Detect which cell encompasses the target text, then output its (X, Y) center coordinate. 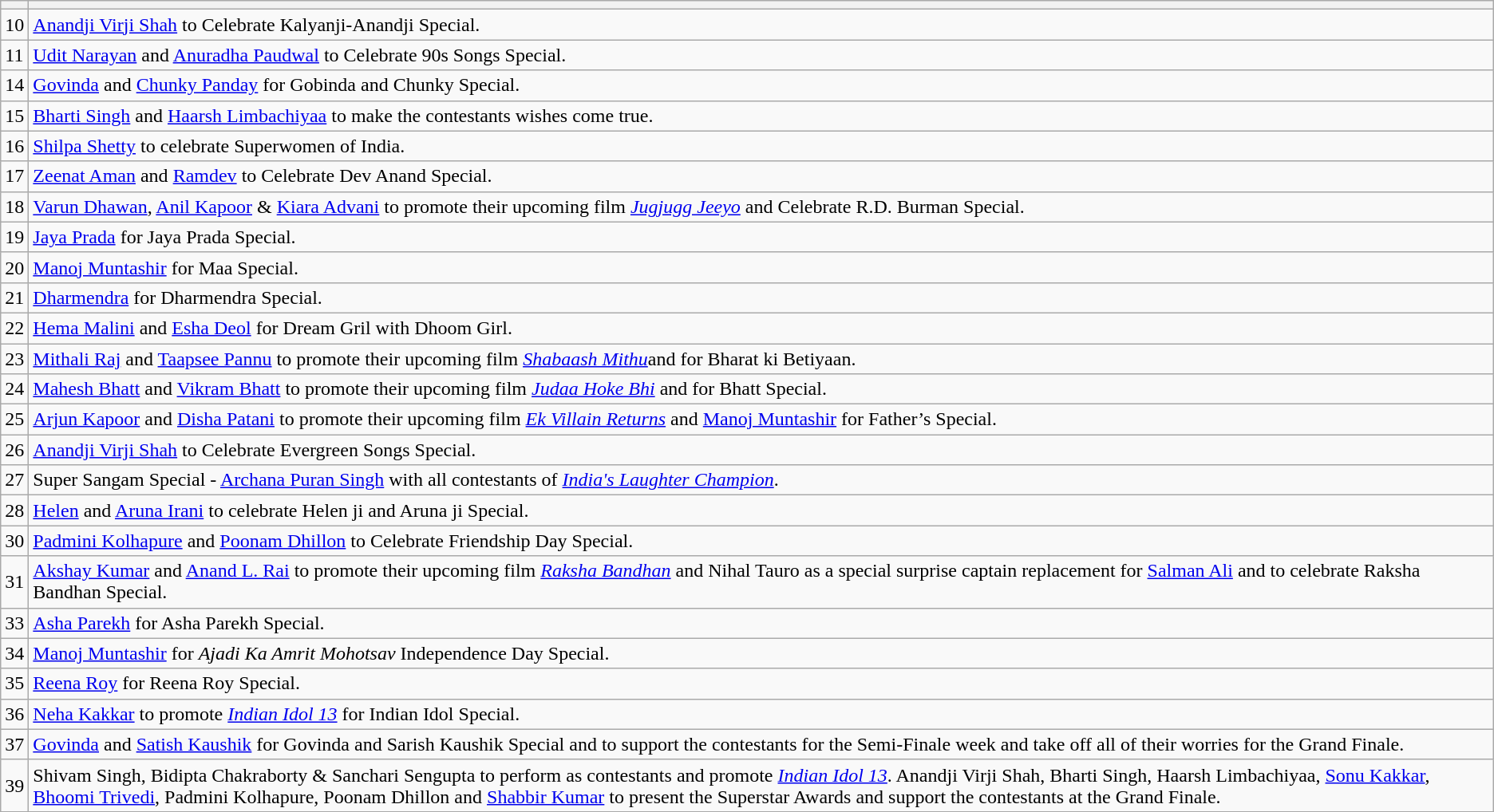
14 (14, 85)
25 (14, 420)
24 (14, 389)
Jaya Prada for Jaya Prada Special. (761, 237)
Govinda and Chunky Panday for Gobinda and Chunky Special. (761, 85)
34 (14, 653)
Manoj Muntashir for Ajadi Ka Amrit Mohotsav Independence Day Special. (761, 653)
11 (14, 55)
Arjun Kapoor and Disha Patani to promote their upcoming film Ek Villain Returns and Manoj Muntashir for Father’s Special. (761, 420)
Helen and Aruna Irani to celebrate Helen ji and Aruna ji Special. (761, 510)
Manoj Muntashir for Maa Special. (761, 267)
33 (14, 623)
Neha Kakkar to promote Indian Idol 13 for Indian Idol Special. (761, 714)
39 (14, 785)
Super Sangam Special - Archana Puran Singh with all contestants of India's Laughter Champion. (761, 480)
18 (14, 207)
10 (14, 25)
Reena Roy for Reena Roy Special. (761, 684)
21 (14, 298)
20 (14, 267)
Dharmendra for Dharmendra Special. (761, 298)
19 (14, 237)
15 (14, 116)
Mahesh Bhatt and Vikram Bhatt to promote their upcoming film Judaa Hoke Bhi and for Bhatt Special. (761, 389)
Bharti Singh and Haarsh Limbachiyaa to make the contestants wishes come true. (761, 116)
Shilpa Shetty to celebrate Superwomen of India. (761, 146)
Zeenat Aman and Ramdev to Celebrate Dev Anand Special. (761, 176)
37 (14, 744)
Anandji Virji Shah to Celebrate Evergreen Songs Special. (761, 450)
Padmini Kolhapure and Poonam Dhillon to Celebrate Friendship Day Special. (761, 541)
23 (14, 358)
31 (14, 582)
Anandji Virji Shah to Celebrate Kalyanji-Anandji Special. (761, 25)
Udit Narayan and Anuradha Paudwal to Celebrate 90s Songs Special. (761, 55)
35 (14, 684)
17 (14, 176)
22 (14, 328)
27 (14, 480)
Asha Parekh for Asha Parekh Special. (761, 623)
28 (14, 510)
Varun Dhawan, Anil Kapoor & Kiara Advani to promote their upcoming film Jugjugg Jeeyo and Celebrate R.D. Burman Special. (761, 207)
30 (14, 541)
Hema Malini and Esha Deol for Dream Gril with Dhoom Girl. (761, 328)
36 (14, 714)
16 (14, 146)
26 (14, 450)
Mithali Raj and Taapsee Pannu to promote their upcoming film Shabaash Mithuand for Bharat ki Betiyaan. (761, 358)
